Return [x, y] of the center of cell containing provided text 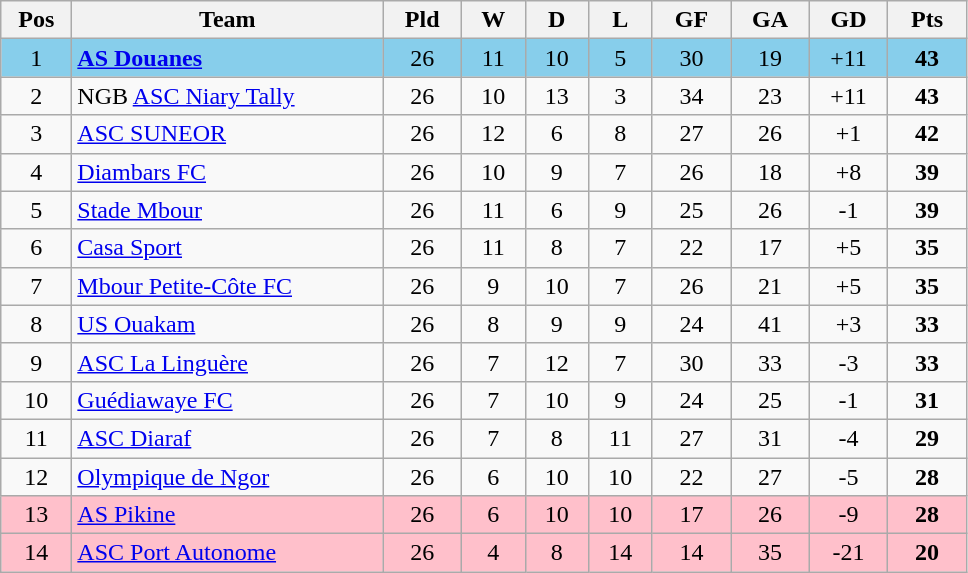
Pld [422, 20]
41 [770, 324]
ASC SUNEOR [228, 134]
34 [692, 96]
Stade Mbour [228, 210]
-21 [848, 553]
Olympique de Ngor [228, 477]
Mbour Petite-Côte FC [228, 286]
-9 [848, 515]
Guédiawaye FC [228, 400]
23 [770, 96]
-5 [848, 477]
W [493, 20]
GF [692, 20]
ASC La Linguère [228, 362]
+1 [848, 134]
2 [36, 96]
GA [770, 20]
Team [228, 20]
NGB ASC Niary Tally [228, 96]
ASC Port Autonome [228, 553]
Pos [36, 20]
29 [928, 438]
AS Douanes [228, 58]
+3 [848, 324]
US Ouakam [228, 324]
Pts [928, 20]
1 [36, 58]
Diambars FC [228, 172]
21 [770, 286]
Casa Sport [228, 248]
ASC Diaraf [228, 438]
20 [928, 553]
19 [770, 58]
-3 [848, 362]
AS Pikine [228, 515]
18 [770, 172]
GD [848, 20]
42 [928, 134]
+8 [848, 172]
L [621, 20]
D [557, 20]
-4 [848, 438]
